Provide the [x, y] coordinate of the cell's center where the given text is located.  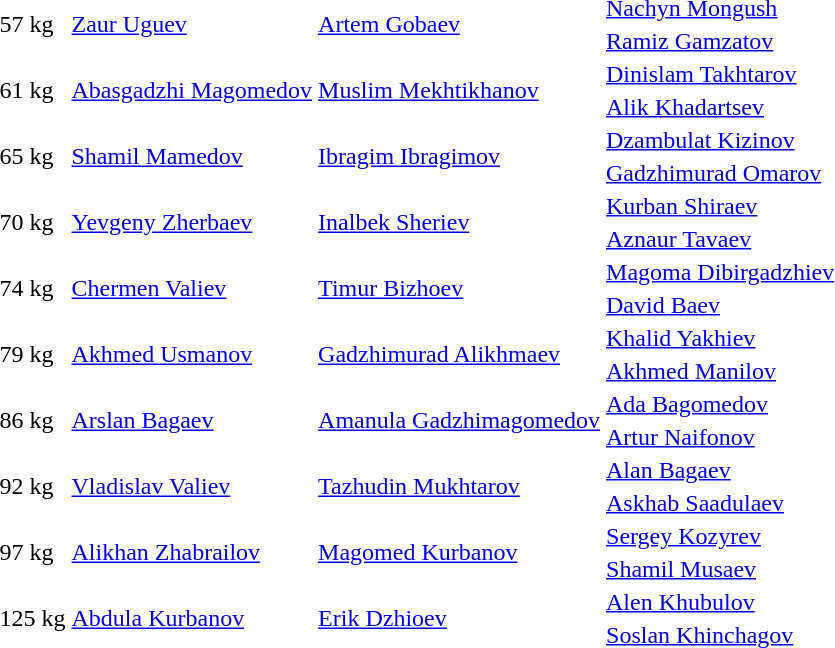
Ibragim Ibragimov [460, 156]
Timur Bizhoev [460, 288]
Muslim Mekhtikhanov [460, 90]
Abasgadzhi Magomedov [192, 90]
Amanula Gadzhimagomedov [460, 420]
Shamil Mamedov [192, 156]
Arslan Bagaev [192, 420]
Chermen Valiev [192, 288]
Alikhan Zhabrailov [192, 552]
Vladislav Valiev [192, 486]
Inalbek Sheriev [460, 222]
Magomed Kurbanov [460, 552]
Tazhudin Mukhtarov [460, 486]
Gadzhimurad Alikhmaev [460, 354]
Akhmed Usmanov [192, 354]
Yevgeny Zherbaev [192, 222]
